Locate the cell with the specified text and output its (x, y) center coordinate. 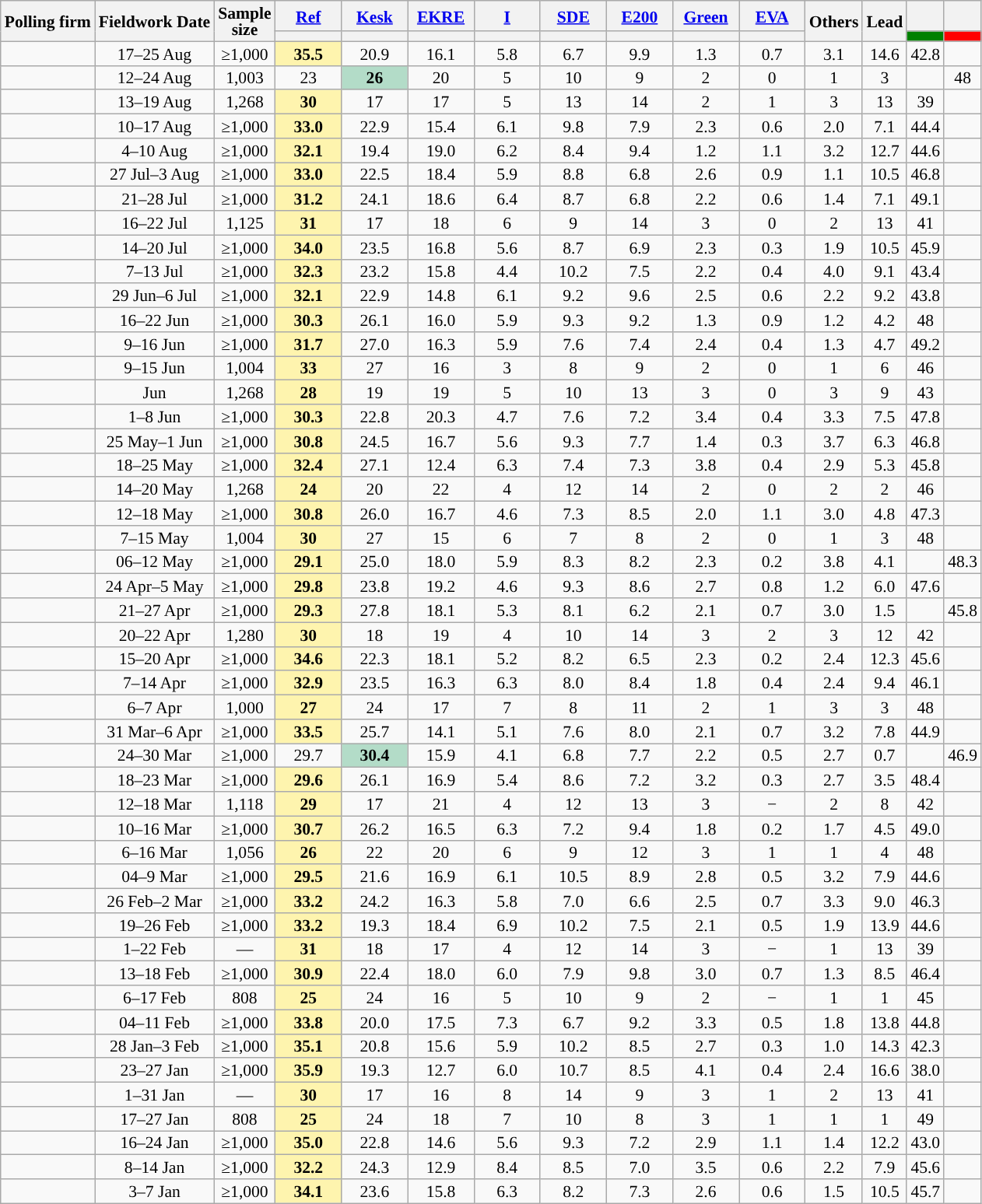
17–25 Aug (154, 53)
7–14 Apr (154, 683)
3.7 (834, 440)
Kesk (375, 16)
42.3 (925, 1045)
9.0 (884, 901)
22.5 (375, 174)
6–7 Apr (154, 708)
45.7 (925, 1192)
19.2 (440, 586)
29.7 (308, 756)
20.9 (375, 53)
Green (705, 16)
49.2 (925, 344)
7.8 (884, 731)
9.9 (640, 53)
44.9 (925, 731)
46.9 (963, 756)
44.8 (925, 1022)
I (507, 16)
6–16 Mar (154, 852)
47.6 (925, 586)
27.0 (375, 344)
25 May–1 Jun (154, 440)
35.0 (308, 1143)
18.6 (440, 199)
27 Jul–3 Aug (154, 174)
48.4 (925, 779)
1,125 (244, 222)
04–11 Feb (154, 1022)
25.0 (375, 562)
6.4 (507, 199)
14–20 May (154, 490)
9.6 (640, 296)
43.8 (925, 296)
3.4 (705, 417)
34.6 (308, 658)
1,056 (244, 852)
31 Mar–6 Apr (154, 731)
3.1 (834, 53)
4.2 (884, 320)
1,003 (244, 78)
43 (925, 392)
11 (640, 708)
13.8 (884, 1022)
1–8 Jun (154, 417)
28 Jan–3 Feb (154, 1045)
46.1 (925, 683)
Samplesize (244, 21)
6.5 (640, 658)
9.1 (884, 271)
47.8 (925, 417)
27.8 (375, 610)
25.7 (375, 731)
22.4 (375, 974)
Fieldwork Date (154, 21)
32.2 (308, 1167)
15 (440, 538)
33.8 (308, 1022)
4.5 (884, 828)
7–13 Jul (154, 271)
35.1 (308, 1045)
33.5 (308, 731)
Jun (154, 392)
13.9 (884, 926)
15.9 (440, 756)
47.3 (925, 513)
Polling firm (48, 21)
26.2 (375, 828)
5.4 (507, 779)
E200 (640, 16)
29.3 (308, 610)
10–17 Aug (154, 126)
30.4 (375, 756)
1,000 (244, 708)
24.5 (375, 440)
38.0 (925, 1070)
32.4 (308, 465)
24.3 (375, 1167)
49 (925, 1118)
13–18 Feb (154, 974)
12.9 (440, 1167)
1.0 (834, 1045)
24.2 (375, 901)
23.8 (375, 586)
18–25 May (154, 465)
Ref (308, 16)
20–22 Apr (154, 635)
9–16 Jun (154, 344)
14.3 (884, 1045)
32.9 (308, 683)
34.0 (308, 247)
24 Apr–5 May (154, 586)
33 (308, 369)
9–15 Jun (154, 369)
29 Jun–6 Jul (154, 296)
45.9 (925, 247)
7–15 May (154, 538)
17–27 Jan (154, 1118)
23.2 (375, 271)
19–26 Feb (154, 926)
5.1 (507, 731)
4.0 (834, 271)
12.4 (440, 465)
16.1 (440, 53)
19.0 (440, 151)
16.5 (440, 828)
26 Feb–2 Mar (154, 901)
16–22 Jun (154, 320)
16.6 (884, 1070)
5.2 (507, 658)
0.8 (772, 586)
1.7 (834, 828)
29.8 (308, 586)
6.6 (640, 901)
8.9 (640, 877)
29.1 (308, 562)
23.6 (375, 1192)
20.3 (440, 417)
31.7 (308, 344)
19.4 (375, 151)
49.0 (925, 828)
18–23 Mar (154, 779)
6–17 Feb (154, 997)
1,280 (244, 635)
30.7 (308, 828)
20.8 (375, 1045)
42.8 (925, 53)
8–14 Jan (154, 1167)
26.0 (375, 513)
8.8 (573, 174)
3–7 Jan (154, 1192)
12.2 (884, 1143)
14.8 (440, 296)
29 (308, 804)
12–24 Aug (154, 78)
16–24 Jan (154, 1143)
43.0 (925, 1143)
46.3 (925, 901)
EKRE (440, 16)
30.9 (308, 974)
1–22 Feb (154, 949)
EVA (772, 16)
21 (440, 804)
16.8 (440, 247)
17.5 (440, 1022)
12–18 May (154, 513)
4–10 Aug (154, 151)
10–16 Mar (154, 828)
48.3 (963, 562)
16.0 (440, 320)
2.8 (705, 877)
4.8 (884, 513)
49.1 (925, 199)
SDE (573, 16)
Others (834, 21)
46.4 (925, 974)
Lead (884, 21)
43.4 (925, 271)
35.9 (308, 1070)
16–22 Jul (154, 222)
21–28 Jul (154, 199)
29.5 (308, 877)
1–31 Jan (154, 1095)
20.0 (375, 1022)
10.7 (573, 1070)
8.1 (573, 610)
04–9 Mar (154, 877)
21–27 Apr (154, 610)
24–30 Mar (154, 756)
35.5 (308, 53)
32.3 (308, 271)
14–20 Jul (154, 247)
15.6 (440, 1045)
34.1 (308, 1192)
23–27 Jan (154, 1070)
4.4 (507, 271)
28 (308, 392)
15.4 (440, 126)
23 (308, 78)
1,118 (244, 804)
06–12 May (154, 562)
22.3 (375, 658)
44.4 (925, 126)
27.1 (375, 465)
29.6 (308, 779)
21.6 (375, 877)
24.1 (375, 199)
31.2 (308, 199)
12.3 (884, 658)
12–18 Mar (154, 804)
8.3 (573, 562)
13–19 Aug (154, 103)
15–20 Apr (154, 658)
45 (925, 997)
14.1 (440, 731)
